Provide the [x, y] coordinate of the cell's center where the given text is located.  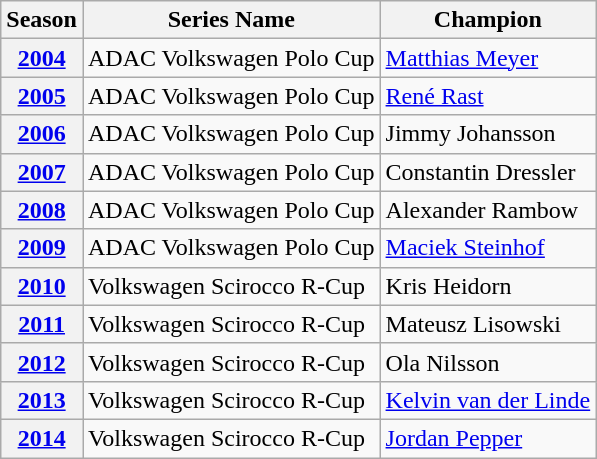
Series Name [231, 20]
Kris Heidorn [488, 286]
2014 [42, 438]
René Rast [488, 96]
2009 [42, 248]
2007 [42, 172]
2004 [42, 58]
Champion [488, 20]
Jordan Pepper [488, 438]
Season [42, 20]
Matthias Meyer [488, 58]
Kelvin van der Linde [488, 400]
2006 [42, 134]
Mateusz Lisowski [488, 324]
Jimmy Johansson [488, 134]
Constantin Dressler [488, 172]
2012 [42, 362]
2013 [42, 400]
2008 [42, 210]
Maciek Steinhof [488, 248]
2010 [42, 286]
Alexander Rambow [488, 210]
2011 [42, 324]
2005 [42, 96]
Ola Nilsson [488, 362]
